For the text-containing cell, return its midpoint in (X, Y) coordinate format. 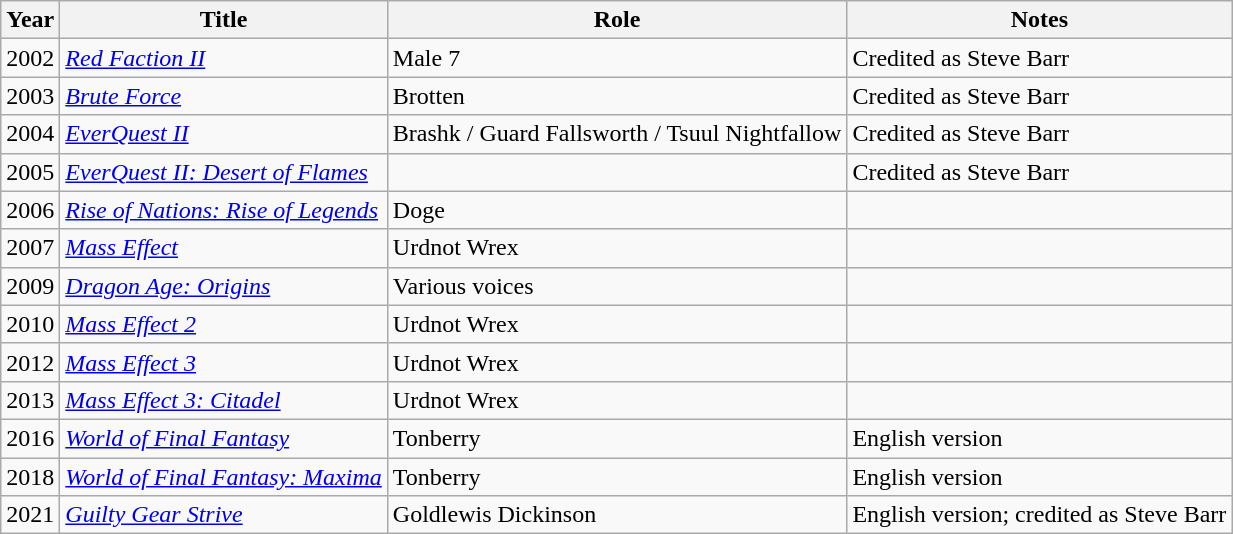
2018 (30, 477)
EverQuest II: Desert of Flames (224, 172)
Brotten (617, 96)
Mass Effect 3: Citadel (224, 400)
World of Final Fantasy: Maxima (224, 477)
2009 (30, 286)
Various voices (617, 286)
Brute Force (224, 96)
2010 (30, 324)
EverQuest II (224, 134)
2003 (30, 96)
2013 (30, 400)
Mass Effect 2 (224, 324)
2002 (30, 58)
English version; credited as Steve Barr (1040, 515)
2005 (30, 172)
World of Final Fantasy (224, 438)
Notes (1040, 20)
Mass Effect 3 (224, 362)
2007 (30, 248)
Brashk / Guard Fallsworth / Tsuul Nightfallow (617, 134)
Red Faction II (224, 58)
2006 (30, 210)
Guilty Gear Strive (224, 515)
Doge (617, 210)
Male 7 (617, 58)
Goldlewis Dickinson (617, 515)
2012 (30, 362)
2004 (30, 134)
Title (224, 20)
Role (617, 20)
2021 (30, 515)
Rise of Nations: Rise of Legends (224, 210)
Mass Effect (224, 248)
2016 (30, 438)
Year (30, 20)
Dragon Age: Origins (224, 286)
